Detect which cell encompasses the target text, then output its [X, Y] center coordinate. 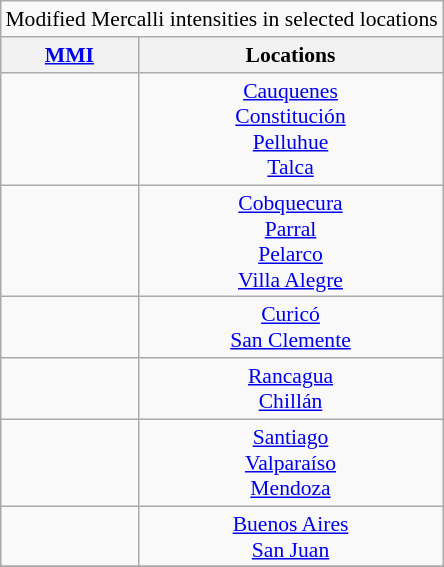
RancaguaChillán [290, 388]
CauquenesConstituciónPelluhueTalca [290, 129]
MMI [69, 55]
Buenos AiresSan Juan [290, 536]
Modified Mercalli intensities in selected locations [221, 19]
CobquecuraParralPelarcoVilla Alegre [290, 241]
CuricóSan Clemente [290, 328]
Locations [290, 55]
SantiagoValparaísoMendoza [290, 462]
